Provide the (x, y) coordinate of the cell's center where the given text is located.  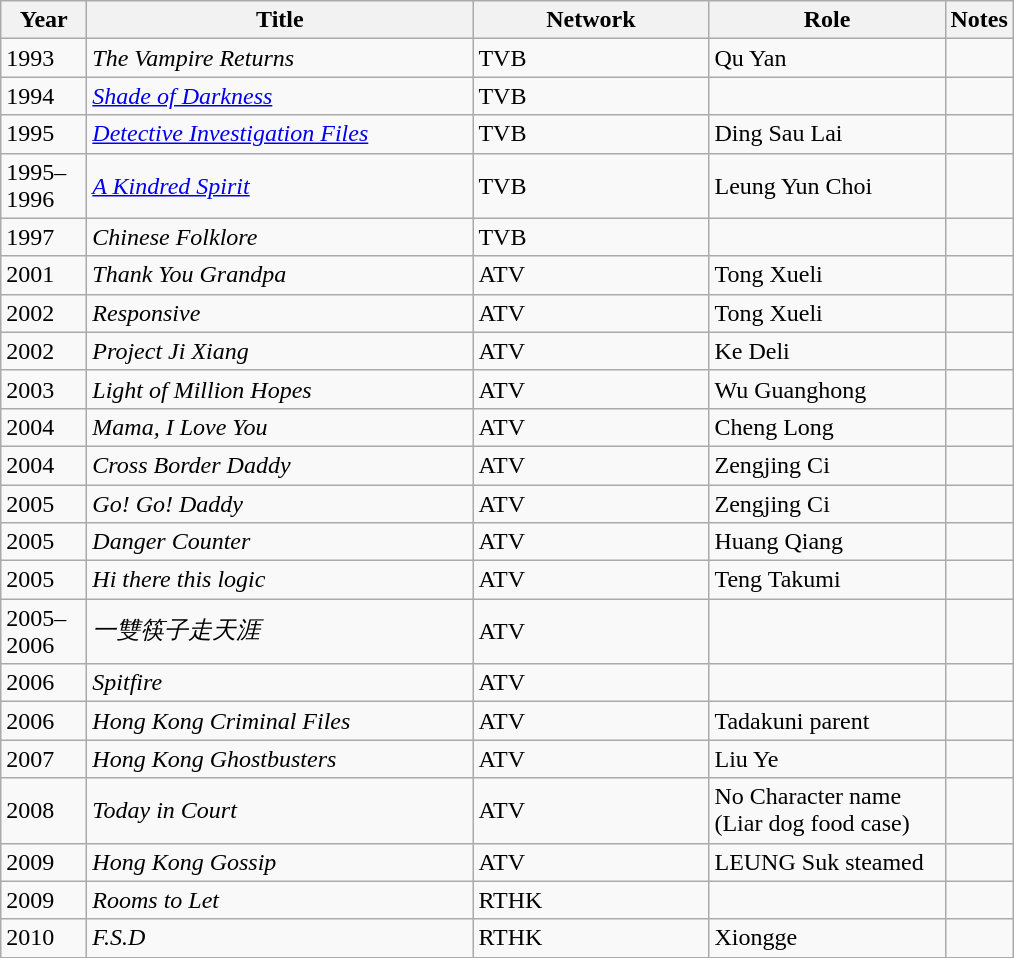
Notes (979, 20)
Huang Qiang (827, 542)
Light of Million Hopes (280, 389)
Year (44, 20)
1995 (44, 134)
Thank You Grandpa (280, 275)
Go! Go! Daddy (280, 503)
No Character name (Liar dog food case) (827, 810)
2010 (44, 938)
Spitfire (280, 683)
Project Ji Xiang (280, 351)
Shade of Darkness (280, 96)
2001 (44, 275)
The Vampire Returns (280, 58)
Role (827, 20)
1997 (44, 237)
Cheng Long (827, 427)
1993 (44, 58)
2008 (44, 810)
A Kindred Spirit (280, 186)
Hi there this logic (280, 580)
Today in Court (280, 810)
Teng Takumi (827, 580)
Cross Border Daddy (280, 465)
Leung Yun Choi (827, 186)
Tadakuni parent (827, 721)
Xiongge (827, 938)
Responsive (280, 313)
Hong Kong Ghostbusters (280, 759)
Danger Counter (280, 542)
Chinese Folklore (280, 237)
Mama, I Love You (280, 427)
Hong Kong Gossip (280, 862)
Liu Ye (827, 759)
Hong Kong Criminal Files (280, 721)
一雙筷子走天涯 (280, 632)
Ke Deli (827, 351)
2003 (44, 389)
Detective Investigation Files (280, 134)
1994 (44, 96)
F.S.D (280, 938)
Rooms to Let (280, 900)
Title (280, 20)
2007 (44, 759)
Ding Sau Lai (827, 134)
Network (591, 20)
1995–1996 (44, 186)
Wu Guanghong (827, 389)
LEUNG Suk steamed (827, 862)
Qu Yan (827, 58)
2005–2006 (44, 632)
